Detect which cell encompasses the target text, then output its (X, Y) center coordinate. 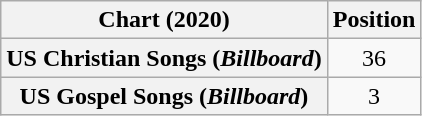
US Christian Songs (Billboard) (164, 58)
Chart (2020) (164, 20)
Position (374, 20)
3 (374, 96)
36 (374, 58)
US Gospel Songs (Billboard) (164, 96)
